Determine the (x, y) coordinate at the center of the cell enclosing the given text.  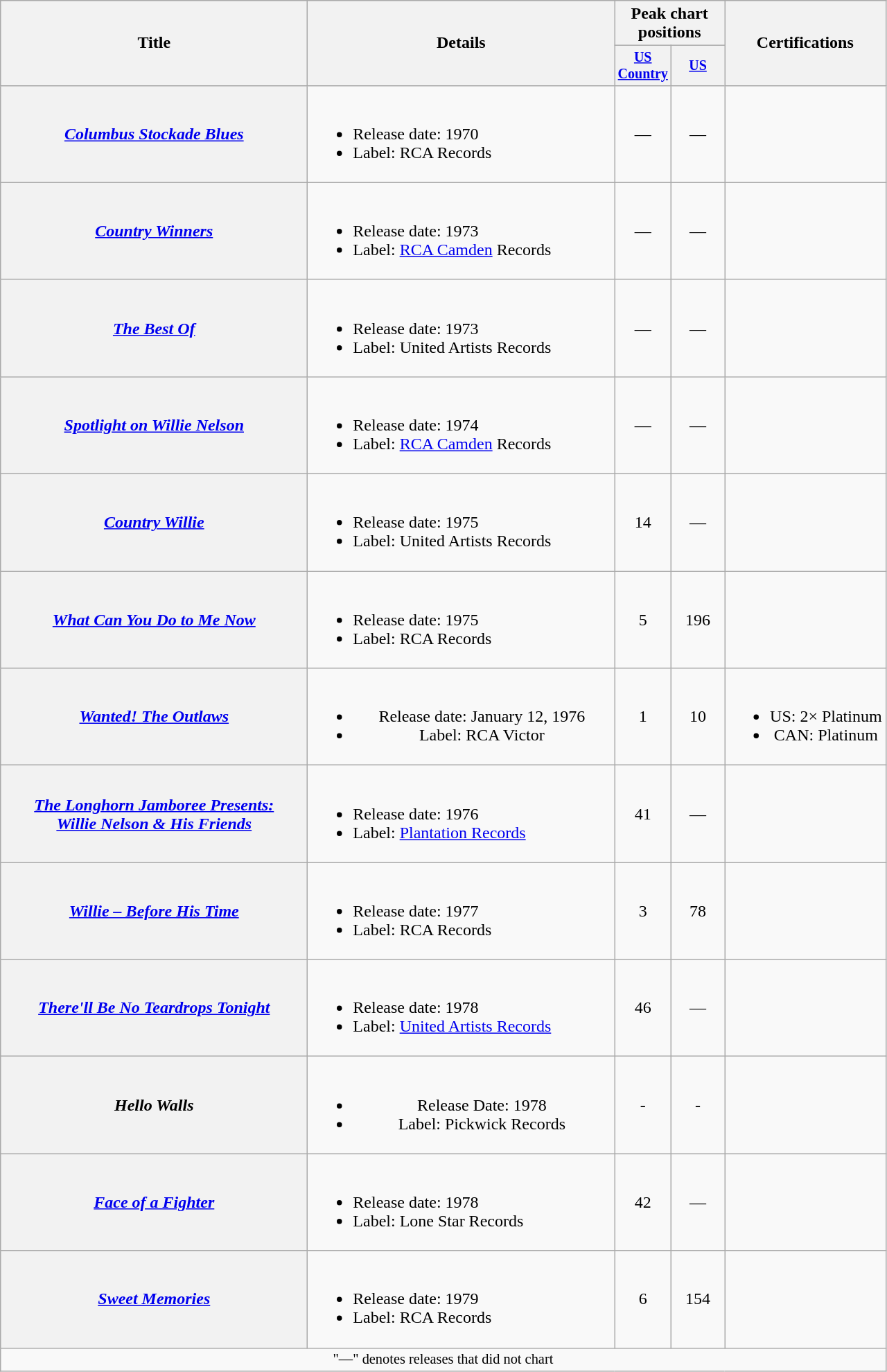
Release date: 1979Label: RCA Records (462, 1299)
42 (643, 1202)
10 (699, 717)
Country Willie (154, 523)
Release date: 1975Label: RCA Records (462, 620)
US (699, 65)
The Best Of (154, 328)
The Longhorn Jamboree Presents:Willie Nelson & His Friends (154, 814)
US Country (643, 65)
Release date: January 12, 1976Label: RCA Victor (462, 717)
Columbus Stockade Blues (154, 134)
Hello Walls (154, 1105)
Release date: 1974Label: RCA Camden Records (462, 425)
14 (643, 523)
Release date: 1973Label: United Artists Records (462, 328)
Release date: 1970Label: RCA Records (462, 134)
1 (643, 717)
Release date: 1977Label: RCA Records (462, 911)
46 (643, 1008)
Release Date: 1978Label: Pickwick Records (462, 1105)
78 (699, 911)
Release date: 1973Label: RCA Camden Records (462, 231)
Release date: 1978Label: Lone Star Records (462, 1202)
"—" denotes releases that did not chart (443, 1360)
41 (643, 814)
What Can You Do to Me Now (154, 620)
Country Winners (154, 231)
Details (462, 43)
Willie – Before His Time (154, 911)
Certifications (805, 43)
Title (154, 43)
Spotlight on Willie Nelson (154, 425)
Release date: 1978Label: United Artists Records (462, 1008)
US: 2× PlatinumCAN: Platinum (805, 717)
Face of a Fighter (154, 1202)
Sweet Memories (154, 1299)
6 (643, 1299)
3 (643, 911)
Release date: 1975Label: United Artists Records (462, 523)
196 (699, 620)
There'll Be No Teardrops Tonight (154, 1008)
Release date: 1976Label: Plantation Records (462, 814)
Wanted! The Outlaws (154, 717)
Peak chartpositions (669, 24)
5 (643, 620)
154 (699, 1299)
